Identify which cell holds the provided text, then report its (X, Y) central coordinate. 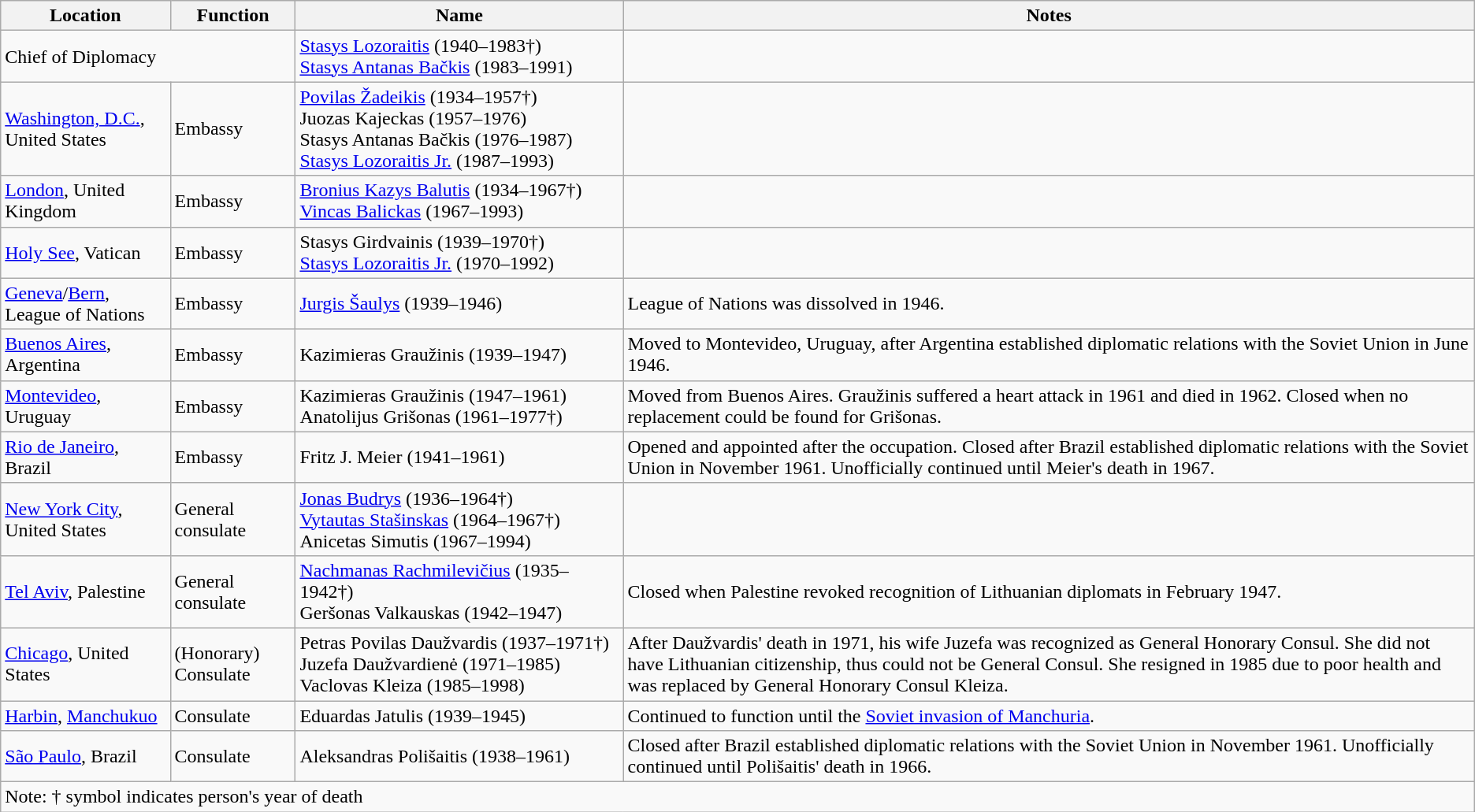
Kazimieras Graužinis (1939–1947) (459, 354)
League of Nations was dissolved in 1946. (1049, 304)
Rio de Janeiro, Brazil (85, 457)
Stasys Girdvainis (1939–1970†) Stasys Lozoraitis Jr. (1970–1992) (459, 252)
Name (459, 16)
Kazimieras Graužinis (1947–1961) Anatolijus Grišonas (1961–1977†) (459, 406)
Buenos Aires, Argentina (85, 354)
Function (233, 16)
Moved from Buenos Aires. Graužinis suffered a heart attack in 1961 and died in 1962. Closed when no replacement could be found for Grišonas. (1049, 406)
Tel Aviv, Palestine (85, 591)
Continued to function until the Soviet invasion of Manchuria. (1049, 716)
São Paulo, Brazil (85, 756)
Aleksandras Polišaitis (1938–1961) (459, 756)
Closed when Palestine revoked recognition of Lithuanian diplomats in February 1947. (1049, 591)
Nachmanas Rachmilevičius (1935–1942†) Geršonas Valkauskas (1942–1947) (459, 591)
(Honorary) Consulate (233, 664)
Location (85, 16)
Montevideo, Uruguay (85, 406)
Povilas Žadeikis (1934–1957†) Juozas Kajeckas (1957–1976) Stasys Antanas Bačkis (1976–1987) Stasys Lozoraitis Jr. (1987–1993) (459, 129)
Note: † symbol indicates person's year of death (737, 797)
Washington, D.C., United States (85, 129)
Harbin, Manchukuo (85, 716)
Notes (1049, 16)
Fritz J. Meier (1941–1961) (459, 457)
Bronius Kazys Balutis (1934–1967†) Vincas Balickas (1967–1993) (459, 202)
Jonas Budrys (1936–1964†)Vytautas Stašinskas (1964–1967†)Anicetas Simutis (1967–1994) (459, 519)
Chief of Diplomacy (148, 57)
Eduardas Jatulis (1939–1945) (459, 716)
Holy See, Vatican (85, 252)
Geneva/Bern, League of Nations (85, 304)
Moved to Montevideo, Uruguay, after Argentina established diplomatic relations with the Soviet Union in June 1946. (1049, 354)
Petras Povilas Daužvardis (1937–1971†)Juzefa Daužvardienė (1971–1985)Vaclovas Kleiza (1985–1998) (459, 664)
Jurgis Šaulys (1939–1946) (459, 304)
Stasys Lozoraitis (1940–1983†) Stasys Antanas Bačkis (1983–1991) (459, 57)
London, United Kingdom (85, 202)
New York City, United States (85, 519)
Chicago, United States (85, 664)
Closed after Brazil established diplomatic relations with the Soviet Union in November 1961. Unofficially continued until Polišaitis' death in 1966. (1049, 756)
